Locate the cell with the specified text and output its (x, y) center coordinate. 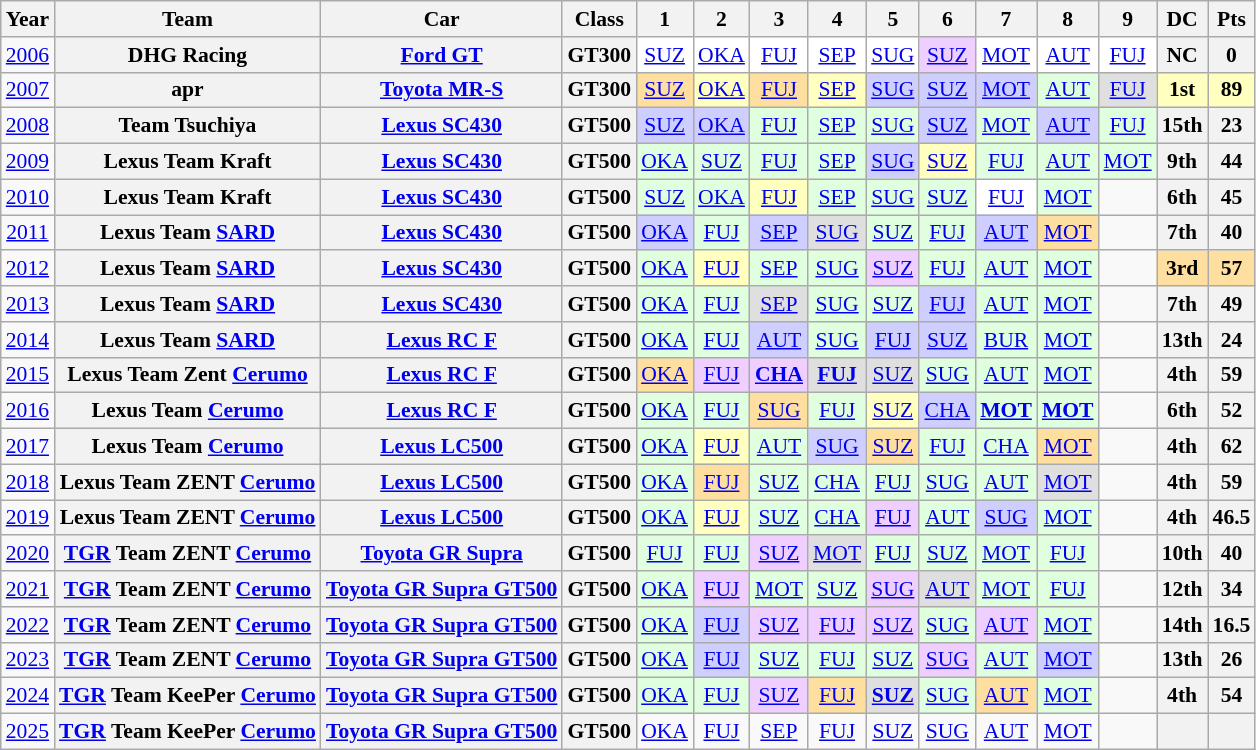
23 (1232, 126)
2009 (28, 162)
62 (1232, 447)
1 (664, 19)
2017 (28, 447)
12th (1182, 589)
2021 (28, 589)
10th (1182, 554)
Pts (1232, 19)
Ford GT (442, 55)
Year (28, 19)
8 (1068, 19)
3rd (1182, 269)
2019 (28, 518)
7 (1006, 19)
DC (1182, 19)
BUR (1006, 340)
46.5 (1232, 518)
Team (188, 19)
2010 (28, 197)
Lexus Team Zent Cerumo (188, 375)
2 (722, 19)
Class (599, 19)
Toyota MR-S (442, 90)
6 (947, 19)
9th (1182, 162)
2025 (28, 732)
0 (1232, 55)
2012 (28, 269)
2006 (28, 55)
89 (1232, 90)
24 (1232, 340)
apr (188, 90)
2018 (28, 482)
2024 (28, 696)
57 (1232, 269)
1st (1182, 90)
16.5 (1232, 625)
Toyota GR Supra (442, 554)
2015 (28, 375)
34 (1232, 589)
9 (1128, 19)
DHG Racing (188, 55)
52 (1232, 411)
2016 (28, 411)
15th (1182, 126)
4 (837, 19)
54 (1232, 696)
26 (1232, 660)
NC (1182, 55)
2023 (28, 660)
3 (779, 19)
49 (1232, 304)
2020 (28, 554)
Team Tsuchiya (188, 126)
5 (892, 19)
45 (1232, 197)
2022 (28, 625)
44 (1232, 162)
2013 (28, 304)
2007 (28, 90)
Car (442, 19)
2014 (28, 340)
2011 (28, 233)
14th (1182, 625)
2008 (28, 126)
